For the text-containing cell, return its midpoint in [x, y] coordinate format. 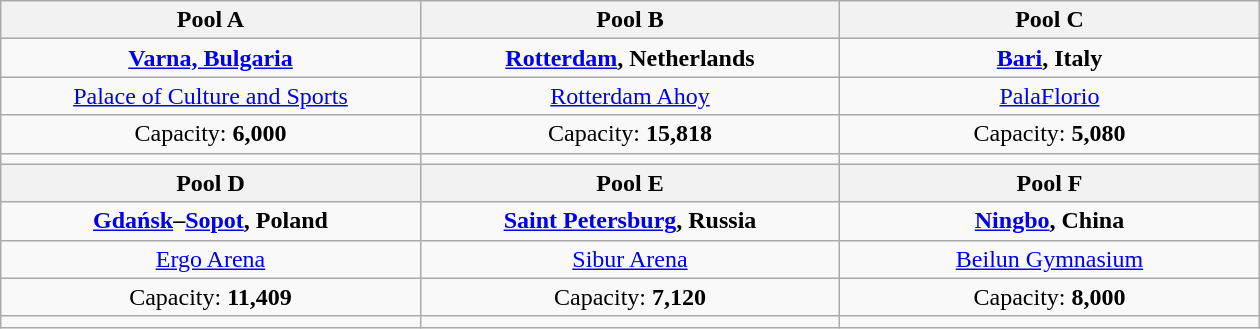
Saint Petersburg, Russia [630, 221]
Pool B [630, 20]
Varna, Bulgaria [210, 58]
Pool E [630, 183]
Beilun Gymnasium [1050, 259]
Ningbo, China [1050, 221]
Ergo Arena [210, 259]
Capacity: 15,818 [630, 134]
Capacity: 5,080 [1050, 134]
Pool A [210, 20]
Rotterdam, Netherlands [630, 58]
Gdańsk–Sopot, Poland [210, 221]
Rotterdam Ahoy [630, 96]
Palace of Culture and Sports [210, 96]
Pool F [1050, 183]
Capacity: 8,000 [1050, 297]
Pool C [1050, 20]
Sibur Arena [630, 259]
PalaFlorio [1050, 96]
Pool D [210, 183]
Capacity: 11,409 [210, 297]
Capacity: 7,120 [630, 297]
Capacity: 6,000 [210, 134]
Bari, Italy [1050, 58]
